Capture the cell that displays the provided text and extract its [X, Y] central coordinate. 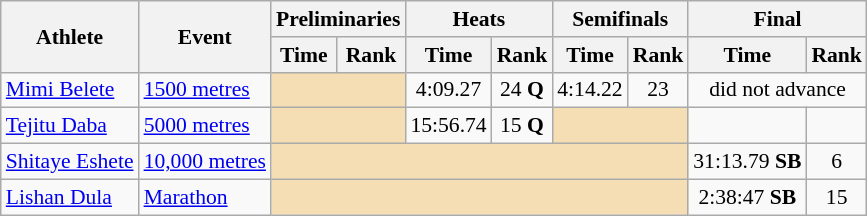
Tejitu Daba [70, 126]
1500 metres [205, 90]
did not advance [778, 90]
23 [658, 90]
Event [205, 36]
Athlete [70, 36]
15 Q [522, 126]
Preliminaries [338, 19]
Heats [478, 19]
31:13.79 SB [747, 162]
Marathon [205, 197]
15 [836, 197]
Shitaye Eshete [70, 162]
4:14.22 [590, 90]
2:38:47 SB [747, 197]
Semifinals [620, 19]
Final [778, 19]
6 [836, 162]
4:09.27 [448, 90]
Lishan Dula [70, 197]
15:56.74 [448, 126]
10,000 metres [205, 162]
5000 metres [205, 126]
Mimi Belete [70, 90]
24 Q [522, 90]
